Identify which cell holds the provided text, then report its (X, Y) central coordinate. 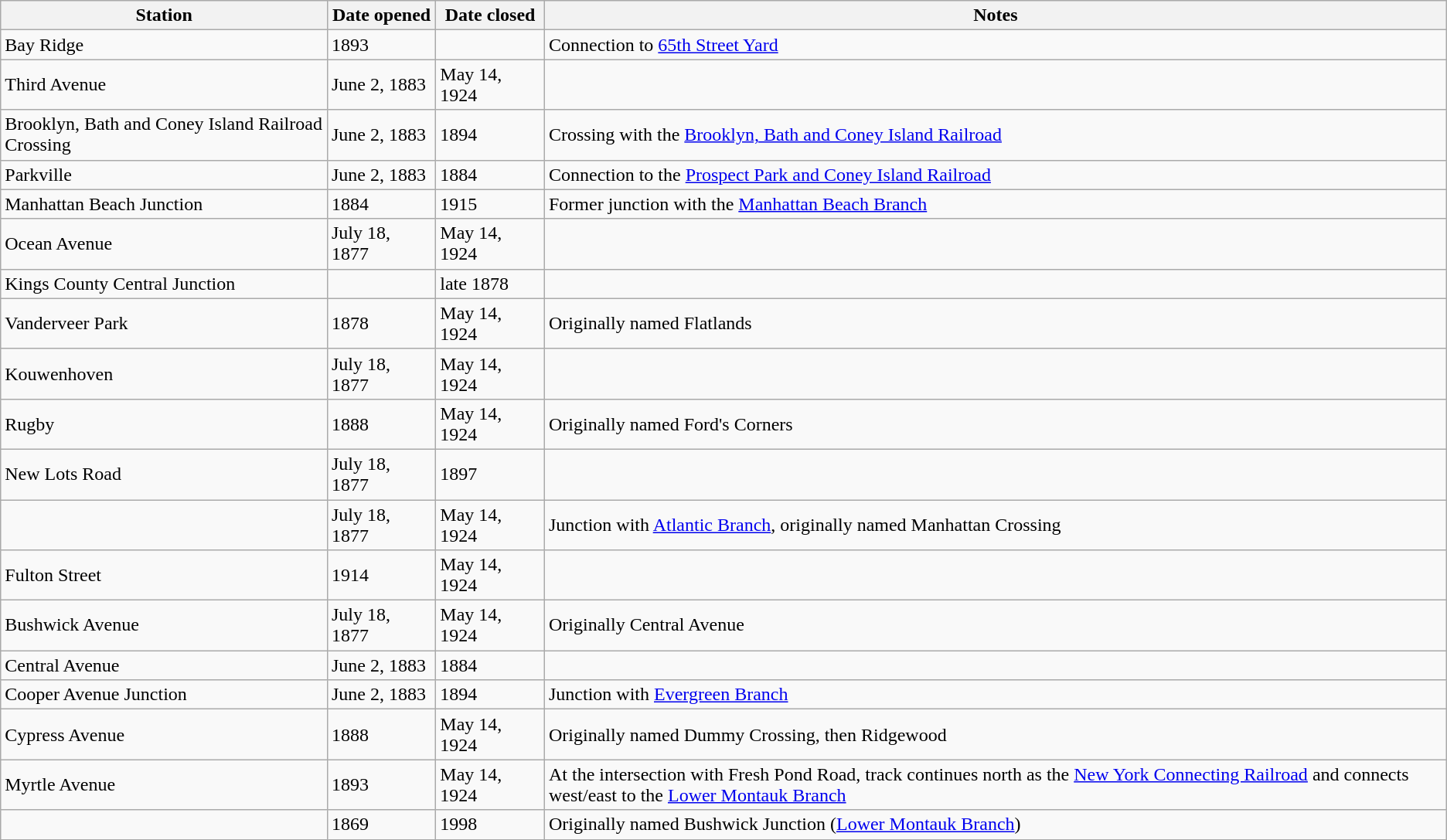
New Lots Road (164, 474)
Bay Ridge (164, 45)
Third Avenue (164, 85)
Originally Central Avenue (996, 626)
Former junction with the Manhattan Beach Branch (996, 204)
Brooklyn, Bath and Coney Island Railroad Crossing (164, 134)
late 1878 (490, 284)
Cypress Avenue (164, 734)
Notes (996, 15)
1897 (490, 474)
Date closed (490, 15)
Originally named Dummy Crossing, then Ridgewood (996, 734)
1914 (381, 575)
Ocean Avenue (164, 244)
Date opened (381, 15)
Connection to the Prospect Park and Coney Island Railroad (996, 175)
Parkville (164, 175)
Manhattan Beach Junction (164, 204)
1998 (490, 825)
Vanderveer Park (164, 323)
1869 (381, 825)
Fulton Street (164, 575)
Connection to 65th Street Yard (996, 45)
Kings County Central Junction (164, 284)
Originally named Bushwick Junction (Lower Montauk Branch) (996, 825)
Myrtle Avenue (164, 785)
Station (164, 15)
Cooper Avenue Junction (164, 695)
Crossing with the Brooklyn, Bath and Coney Island Railroad (996, 134)
1915 (490, 204)
Central Avenue (164, 665)
Originally named Flatlands (996, 323)
Junction with Evergreen Branch (996, 695)
1878 (381, 323)
Bushwick Avenue (164, 626)
Kouwenhoven (164, 374)
Originally named Ford's Corners (996, 423)
Junction with Atlantic Branch, originally named Manhattan Crossing (996, 524)
Rugby (164, 423)
